Capture the cell that displays the provided text and extract its (x, y) central coordinate. 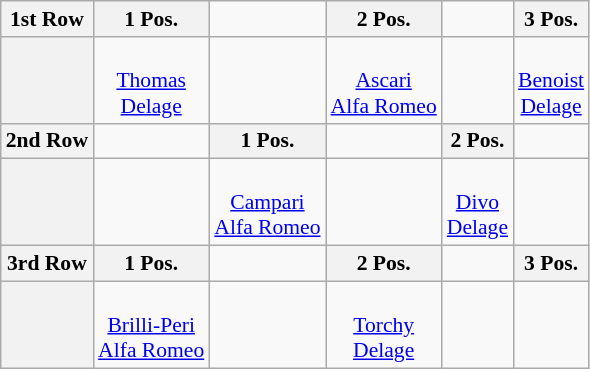
CampariAlfa Romeo (267, 202)
Brilli-PeriAlfa Romeo (151, 324)
3rd Row (47, 264)
DivoDelage (478, 202)
1st Row (47, 19)
TorchyDelage (384, 324)
ThomasDelage (151, 80)
BenoistDelage (551, 80)
2nd Row (47, 141)
AscariAlfa Romeo (384, 80)
